Detect which cell encompasses the target text, then output its (X, Y) center coordinate. 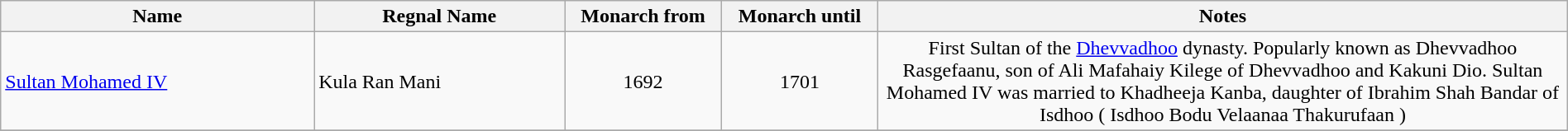
Monarch from (643, 16)
Name (157, 16)
Sultan Mohamed IV (157, 81)
1692 (643, 81)
1701 (799, 81)
Kula Ran Mani (440, 81)
Monarch until (799, 16)
Regnal Name (440, 16)
Notes (1223, 16)
